Detect which cell encompasses the target text, then output its [X, Y] center coordinate. 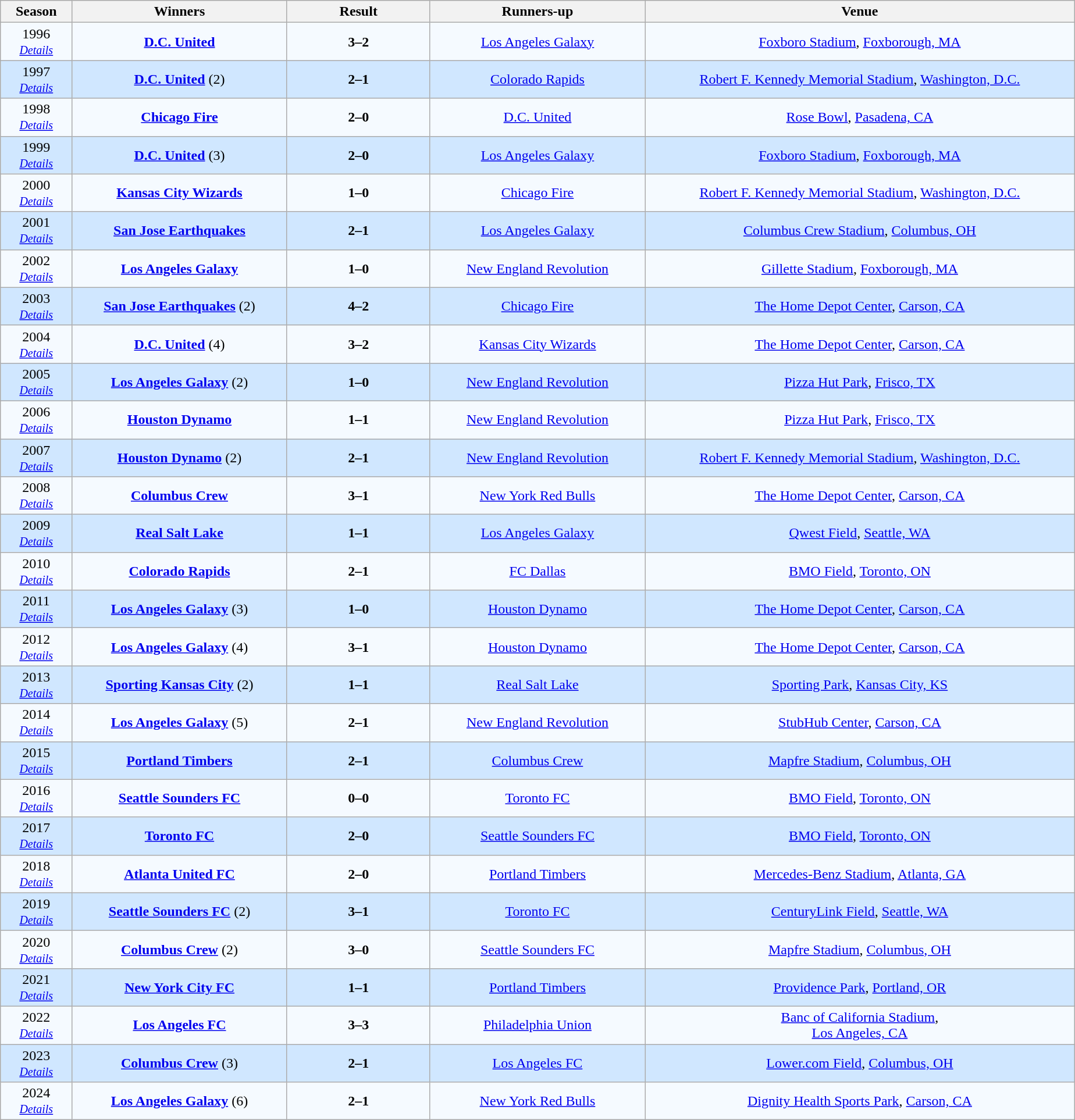
Los Angeles Galaxy (5) [179, 722]
2006Details [36, 420]
3–0 [358, 949]
Season [36, 12]
2023Details [36, 1063]
Los Angeles Galaxy (2) [179, 381]
2018Details [36, 873]
2017Details [36, 836]
Houston Dynamo (2) [179, 457]
2005Details [36, 381]
2010Details [36, 571]
D.C. United (4) [179, 344]
2024Details [36, 1101]
Banc of California Stadium,Los Angeles, CA [860, 1025]
Columbus Crew (3) [179, 1063]
2004Details [36, 344]
2011Details [36, 609]
Columbus Crew (2) [179, 949]
2000Details [36, 193]
2008Details [36, 495]
Runners-up [537, 12]
2022Details [36, 1025]
FC Dallas [537, 571]
Result [358, 12]
2007Details [36, 457]
Gillette Stadium, Foxborough, MA [860, 269]
2013Details [36, 685]
0–0 [358, 798]
Sporting Kansas City (2) [179, 685]
2016Details [36, 798]
Rose Bowl, Pasadena, CA [860, 117]
Lower.com Field, Columbus, OH [860, 1063]
San Jose Earthquakes [179, 230]
Qwest Field, Seattle, WA [860, 534]
San Jose Earthquakes (2) [179, 306]
3–3 [358, 1025]
2020Details [36, 949]
Columbus Crew Stadium, Columbus, OH [860, 230]
D.C. United (3) [179, 155]
2015Details [36, 761]
2003Details [36, 306]
Mercedes-Benz Stadium, Atlanta, GA [860, 873]
2001Details [36, 230]
Dignity Health Sports Park, Carson, CA [860, 1101]
2002Details [36, 269]
D.C. United (2) [179, 79]
Providence Park, Portland, OR [860, 987]
Los Angeles Galaxy (3) [179, 609]
StubHub Center, Carson, CA [860, 722]
Seattle Sounders FC (2) [179, 912]
4–2 [358, 306]
2014Details [36, 722]
1997Details [36, 79]
New York City FC [179, 987]
1999Details [36, 155]
Winners [179, 12]
2012Details [36, 647]
Los Angeles Galaxy (6) [179, 1101]
1996Details [36, 42]
2021Details [36, 987]
2009Details [36, 534]
CenturyLink Field, Seattle, WA [860, 912]
Venue [860, 12]
Philadelphia Union [537, 1025]
Sporting Park, Kansas City, KS [860, 685]
Atlanta United FC [179, 873]
Los Angeles Galaxy (4) [179, 647]
1998Details [36, 117]
2019Details [36, 912]
